From the cell containing the given text, extract its center point as [x, y] coordinate. 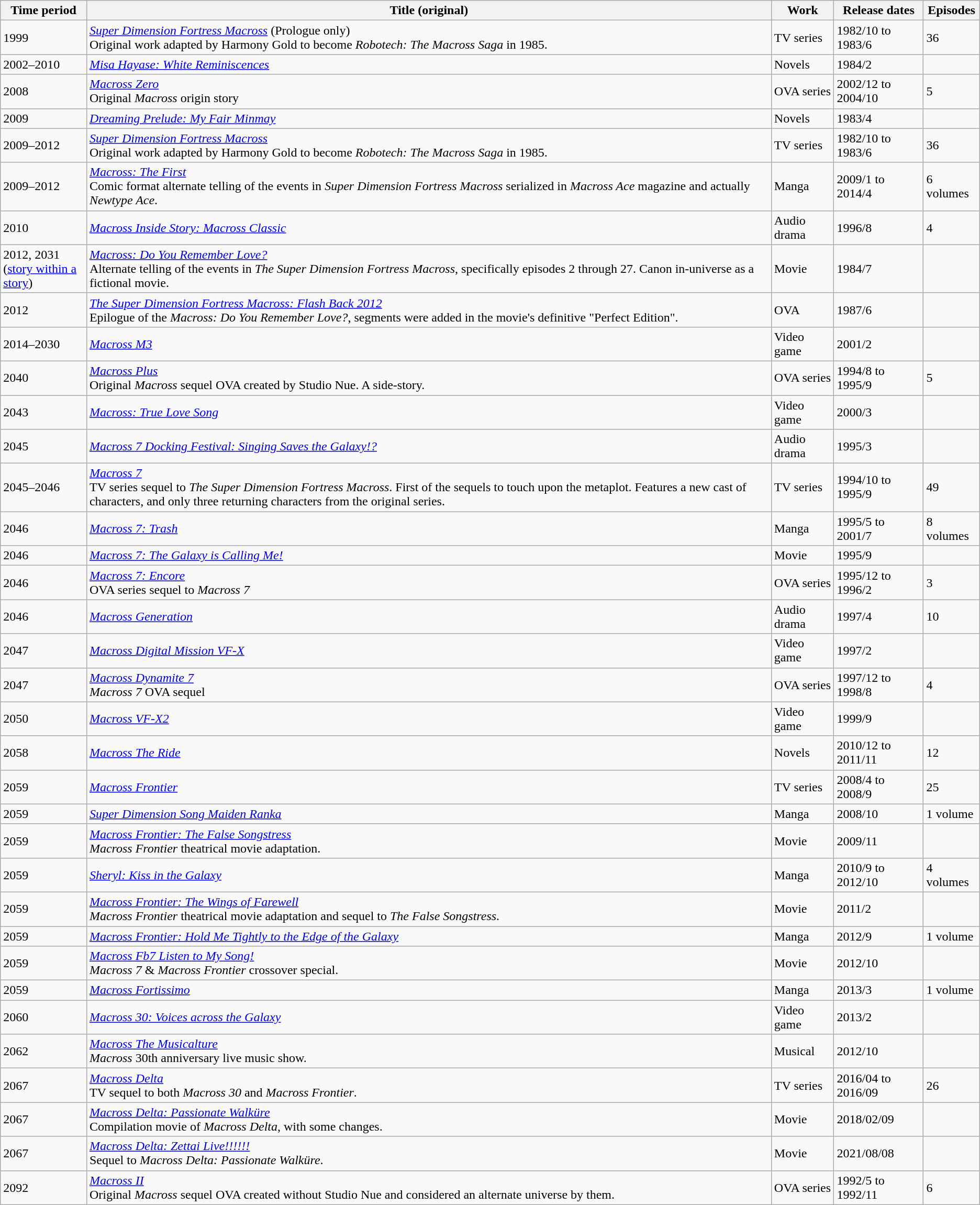
2012, 2031(story within a story) [44, 269]
Macross The MusicaltureMacross 30th anniversary live music show. [429, 1052]
1999 [44, 38]
1992/5 to 1992/11 [878, 1188]
Macross Delta: Zettai Live!!!!!!Sequel to Macross Delta: Passionate Walküre. [429, 1153]
1987/6 [878, 310]
2021/08/08 [878, 1153]
1996/8 [878, 227]
6 volumes [952, 186]
1997/12 to 1998/8 [878, 685]
Episodes [952, 10]
Super Dimension Fortress MacrossOriginal work adapted by Harmony Gold to become Robotech: The Macross Saga in 1985. [429, 146]
Macross 7 Docking Festival: Singing Saves the Galaxy!? [429, 446]
1994/8 to 1995/9 [878, 378]
2002–2010 [44, 64]
Title (original) [429, 10]
Macross Generation [429, 617]
Macross Frontier: The Wings of FarewellMacross Frontier theatrical movie adaptation and sequel to The False Songstress. [429, 909]
1984/7 [878, 269]
Macross: True Love Song [429, 412]
6 [952, 1188]
2012 [44, 310]
2008/4 to 2008/9 [878, 787]
4 volumes [952, 875]
Macross 7: EncoreOVA series sequel to Macross 7 [429, 582]
2008/10 [878, 814]
Sheryl: Kiss in the Galaxy [429, 875]
2060 [44, 1017]
Macross Fortissimo [429, 990]
Macross The Ride [429, 753]
2045–2046 [44, 488]
2009/11 [878, 841]
Macross Frontier: Hold Me Tightly to the Edge of the Galaxy [429, 936]
2013/2 [878, 1017]
Macross Digital Mission VF-X [429, 650]
3 [952, 582]
2018/02/09 [878, 1120]
2014–2030 [44, 344]
Macross M3 [429, 344]
Time period [44, 10]
2001/2 [878, 344]
1994/10 to 1995/9 [878, 488]
2009 [44, 118]
49 [952, 488]
2045 [44, 446]
Release dates [878, 10]
2016/04 to 2016/09 [878, 1085]
2000/3 [878, 412]
2092 [44, 1188]
2058 [44, 753]
2062 [44, 1052]
2008 [44, 91]
2050 [44, 718]
2010/9 to 2012/10 [878, 875]
OVA [803, 310]
Macross ZeroOriginal Macross origin story [429, 91]
Macross VF-X2 [429, 718]
Work [803, 10]
8 volumes [952, 529]
Macross Dynamite 7Macross 7 OVA sequel [429, 685]
2013/3 [878, 990]
Dreaming Prelude: My Fair Minmay [429, 118]
1983/4 [878, 118]
2040 [44, 378]
1984/2 [878, 64]
2009/1 to 2014/4 [878, 186]
Misa Hayase: White Reminiscences [429, 64]
2011/2 [878, 909]
2043 [44, 412]
Macross 7: Trash [429, 529]
Super Dimension Song Maiden Ranka [429, 814]
Macross 30: Voices across the Galaxy [429, 1017]
Macross 7: The Galaxy is Calling Me! [429, 556]
10 [952, 617]
Macross Fb7 Listen to My Song!Macross 7 & Macross Frontier crossover special. [429, 964]
Macross Frontier [429, 787]
2010 [44, 227]
1995/3 [878, 446]
1997/2 [878, 650]
1995/9 [878, 556]
1995/12 to 1996/2 [878, 582]
1995/5 to 2001/7 [878, 529]
1999/9 [878, 718]
26 [952, 1085]
Macross DeltaTV sequel to both Macross 30 and Macross Frontier. [429, 1085]
Macross Delta: Passionate WalküreCompilation movie of Macross Delta, with some changes. [429, 1120]
1997/4 [878, 617]
2012/9 [878, 936]
Musical [803, 1052]
12 [952, 753]
2010/12 to 2011/11 [878, 753]
Macross PlusOriginal Macross sequel OVA created by Studio Nue. A side-story. [429, 378]
Macross Frontier: The False SongstressMacross Frontier theatrical movie adaptation. [429, 841]
Macross Inside Story: Macross Classic [429, 227]
2002/12 to 2004/10 [878, 91]
Super Dimension Fortress Macross (Prologue only)Original work adapted by Harmony Gold to become Robotech: The Macross Saga in 1985. [429, 38]
Macross IIOriginal Macross sequel OVA created without Studio Nue and considered an alternate universe by them. [429, 1188]
25 [952, 787]
